Pinpoint the cell where the given text exists, returning its (X, Y) midpoint coordinate. 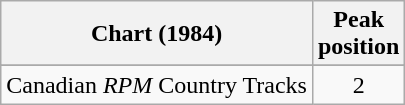
Chart (1984) (157, 34)
Peakposition (358, 34)
2 (358, 85)
Canadian RPM Country Tracks (157, 85)
